Identify which cell holds the provided text, then report its (X, Y) central coordinate. 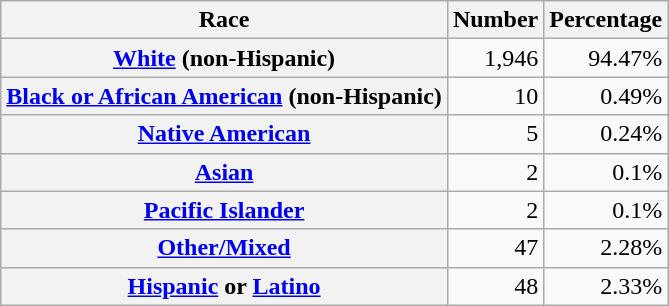
Number (495, 20)
2.33% (606, 286)
Hispanic or Latino (224, 286)
White (non-Hispanic) (224, 58)
47 (495, 248)
1,946 (495, 58)
Race (224, 20)
Asian (224, 172)
48 (495, 286)
2.28% (606, 248)
0.24% (606, 134)
Native American (224, 134)
Percentage (606, 20)
Black or African American (non-Hispanic) (224, 96)
94.47% (606, 58)
Other/Mixed (224, 248)
0.49% (606, 96)
10 (495, 96)
Pacific Islander (224, 210)
5 (495, 134)
